Extract the (X, Y) coordinate from the center of the cell holding the provided text.  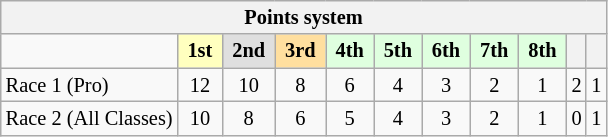
1st (200, 51)
6th (446, 51)
5 (350, 118)
7th (494, 51)
12 (200, 85)
2nd (248, 51)
Race 2 (All Classes) (90, 118)
Race 1 (Pro) (90, 85)
3rd (300, 51)
8th (542, 51)
4th (350, 51)
0 (577, 118)
Points system (304, 17)
5th (398, 51)
